Search for the cell housing the specified text and yield its [x, y] center coordinate. 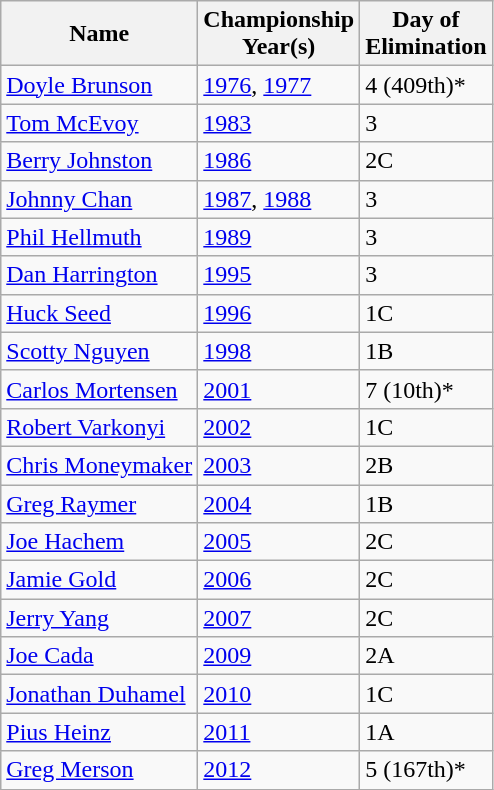
2003 [279, 465]
Robert Varkonyi [100, 427]
1987, 1988 [279, 199]
2012 [279, 770]
2010 [279, 694]
Berry Johnston [100, 161]
5 (167th)* [426, 770]
2006 [279, 580]
2009 [279, 656]
Chris Moneymaker [100, 465]
2004 [279, 503]
1A [426, 732]
4 (409th)* [426, 85]
2B [426, 465]
ChampionshipYear(s) [279, 34]
7 (10th)* [426, 389]
Jamie Gold [100, 580]
2007 [279, 618]
2A [426, 656]
2002 [279, 427]
1995 [279, 275]
Tom McEvoy [100, 123]
Johnny Chan [100, 199]
Dan Harrington [100, 275]
2011 [279, 732]
1976, 1977 [279, 85]
Carlos Mortensen [100, 389]
Joe Cada [100, 656]
Pius Heinz [100, 732]
1983 [279, 123]
Doyle Brunson [100, 85]
Joe Hachem [100, 542]
Greg Raymer [100, 503]
Phil Hellmuth [100, 237]
Day ofElimination [426, 34]
1986 [279, 161]
1996 [279, 313]
Jonathan Duhamel [100, 694]
1998 [279, 351]
Name [100, 34]
1989 [279, 237]
2005 [279, 542]
2001 [279, 389]
Huck Seed [100, 313]
Jerry Yang [100, 618]
Greg Merson [100, 770]
Scotty Nguyen [100, 351]
